Extract the [X, Y] coordinate from the center of the cell holding the provided text.  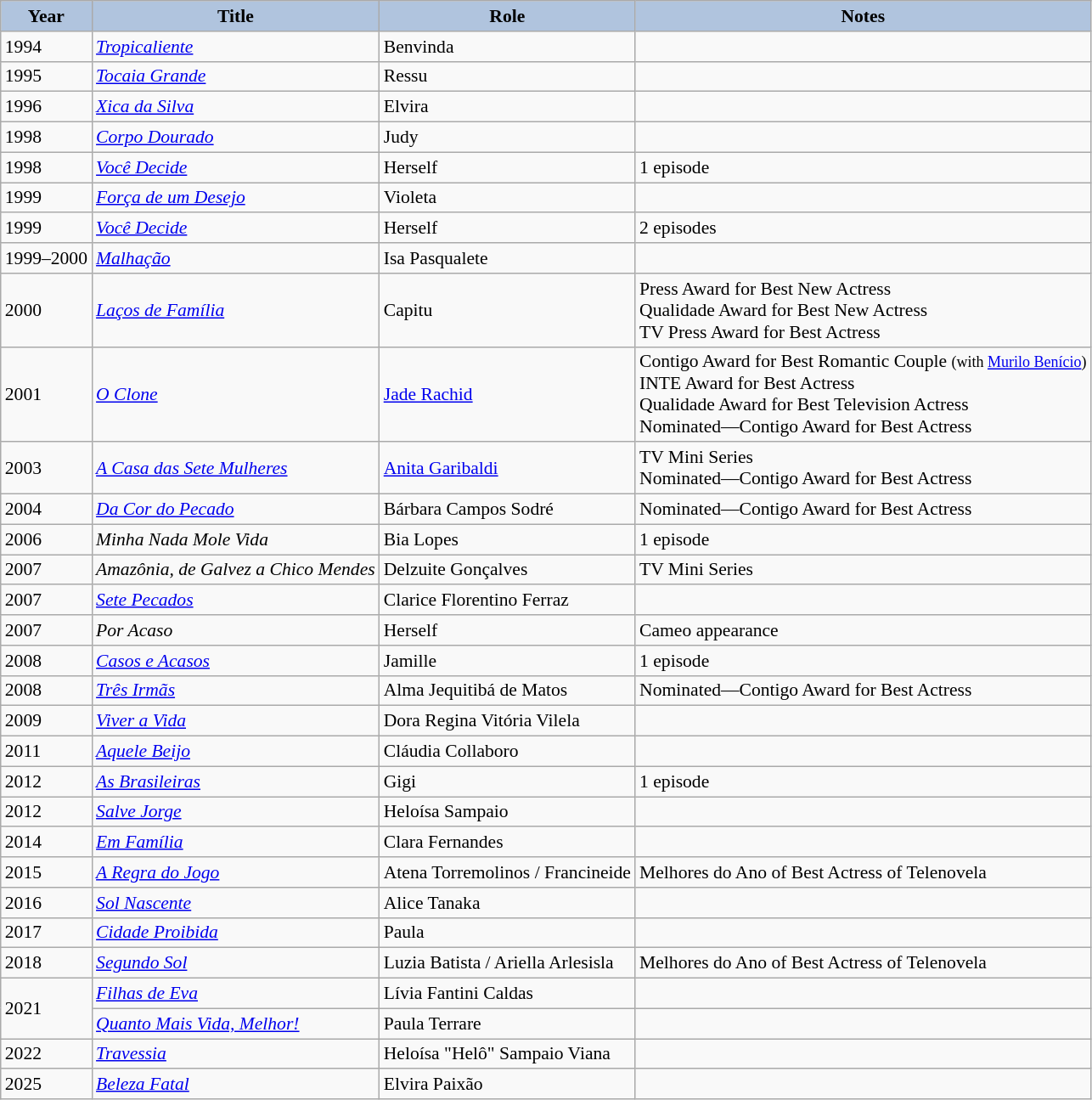
Quanto Mais Vida, Melhor! [236, 1024]
Clarice Florentino Ferraz [508, 601]
Força de um Desejo [236, 198]
Bia Lopes [508, 539]
Alice Tanaka [508, 903]
Travessia [236, 1054]
Delzuite Gonçalves [508, 570]
Sol Nascente [236, 903]
2016 [46, 903]
Isa Pasqualete [508, 258]
Tropicaliente [236, 47]
2018 [46, 963]
Minha Nada Mole Vida [236, 539]
Ressu [508, 76]
Bárbara Campos Sodré [508, 510]
Anita Garibaldi [508, 469]
Tocaia Grande [236, 76]
Filhas de Eva [236, 994]
Aquele Beijo [236, 752]
Heloísa "Helô" Sampaio Viana [508, 1054]
Xica da Silva [236, 107]
Press Award for Best New Actress Qualidade Award for Best New Actress TV Press Award for Best Actress [863, 311]
2015 [46, 872]
Da Cor do Pecado [236, 510]
Três Irmãs [236, 691]
Paula Terrare [508, 1024]
Elvira [508, 107]
1999–2000 [46, 258]
Lívia Fantini Caldas [508, 994]
2009 [46, 721]
2025 [46, 1085]
Judy [508, 138]
Violeta [508, 198]
Jade Rachid [508, 394]
Title [236, 16]
2014 [46, 843]
2003 [46, 469]
O Clone [236, 394]
Beleza Fatal [236, 1085]
Jamille [508, 661]
Heloísa Sampaio [508, 812]
A Casa das Sete Mulheres [236, 469]
Sete Pecados [236, 601]
2004 [46, 510]
Gigi [508, 781]
Benvinda [508, 47]
Capitu [508, 311]
Laços de Família [236, 311]
A Regra do Jogo [236, 872]
Atena Torremolinos / Francineide [508, 872]
2 episodes [863, 228]
As Brasileiras [236, 781]
Amazônia, de Galvez a Chico Mendes [236, 570]
Corpo Dourado [236, 138]
Dora Regina Vitória Vilela [508, 721]
1996 [46, 107]
2001 [46, 394]
Salve Jorge [236, 812]
TV Mini Series [863, 570]
Cláudia Collaboro [508, 752]
2017 [46, 933]
Cidade Proibida [236, 933]
2021 [46, 1009]
Casos e Acasos [236, 661]
Em Família [236, 843]
1995 [46, 76]
Year [46, 16]
Segundo Sol [236, 963]
Luzia Batista / Ariella Arlesisla [508, 963]
Por Acaso [236, 630]
2011 [46, 752]
Alma Jequitibá de Matos [508, 691]
TV Mini Series Nominated—Contigo Award for Best Actress [863, 469]
2022 [46, 1054]
2006 [46, 539]
Paula [508, 933]
Clara Fernandes [508, 843]
2000 [46, 311]
Cameo appearance [863, 630]
Viver a Vida [236, 721]
Role [508, 16]
1994 [46, 47]
Elvira Paixão [508, 1085]
Notes [863, 16]
Malhação [236, 258]
